Determine the (X, Y) coordinate at the center of the cell enclosing the given text.  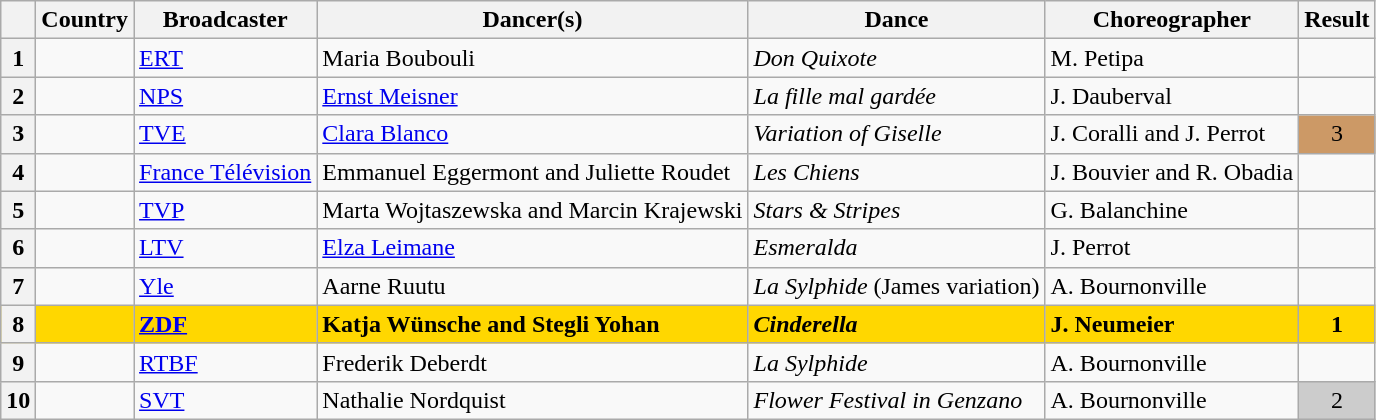
8 (18, 324)
Dancer(s) (532, 20)
Nathalie Nordquist (532, 400)
J. Perrot (1172, 248)
TVP (226, 210)
RTBF (226, 362)
NPS (226, 96)
SVT (226, 400)
J. Coralli and J. Perrot (1172, 134)
7 (18, 286)
M. Petipa (1172, 58)
France Télévision (226, 172)
Yle (226, 286)
J. Bouvier and R. Obadia (1172, 172)
Variation of Giselle (896, 134)
ZDF (226, 324)
Ernst Meisner (532, 96)
Maria Boubouli (532, 58)
Marta Wojtaszewska and Marcin Krajewski (532, 210)
Choreographer (1172, 20)
Flower Festival in Genzano (896, 400)
La fille mal gardée (896, 96)
9 (18, 362)
TVE (226, 134)
Dance (896, 20)
6 (18, 248)
Result (1337, 20)
LTV (226, 248)
Les Chiens (896, 172)
Broadcaster (226, 20)
Emmanuel Eggermont and Juliette Roudet (532, 172)
Aarne Ruutu (532, 286)
Elza Leimane (532, 248)
Katja Wünsche and Stegli Yohan (532, 324)
Stars & Stripes (896, 210)
J. Dauberval (1172, 96)
5 (18, 210)
Frederik Deberdt (532, 362)
ERT (226, 58)
G. Balanchine (1172, 210)
10 (18, 400)
Cinderella (896, 324)
Country (85, 20)
Clara Blanco (532, 134)
La Sylphide (896, 362)
4 (18, 172)
Esmeralda (896, 248)
J. Neumeier (1172, 324)
Don Quixote (896, 58)
La Sylphide (James variation) (896, 286)
